Locate the cell with the specified text and output its [X, Y] center coordinate. 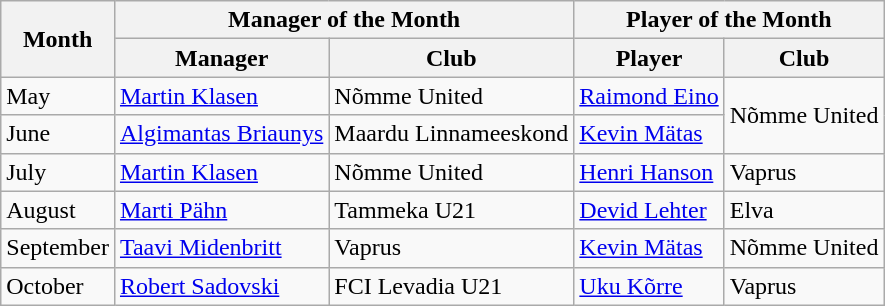
Raimond Eino [649, 96]
FCI Levadia U21 [452, 286]
Tammeka U21 [452, 210]
July [58, 172]
Devid Lehter [649, 210]
Manager [221, 58]
August [58, 210]
Henri Hanson [649, 172]
Uku Kõrre [649, 286]
Elva [804, 210]
May [58, 96]
Taavi Midenbritt [221, 248]
Month [58, 39]
September [58, 248]
June [58, 134]
Maardu Linnameeskond [452, 134]
Player [649, 58]
October [58, 286]
Algimantas Briaunys [221, 134]
Manager of the Month [344, 20]
Robert Sadovski [221, 286]
Marti Pähn [221, 210]
Player of the Month [729, 20]
